Pinpoint the cell where the given text exists, returning its (x, y) midpoint coordinate. 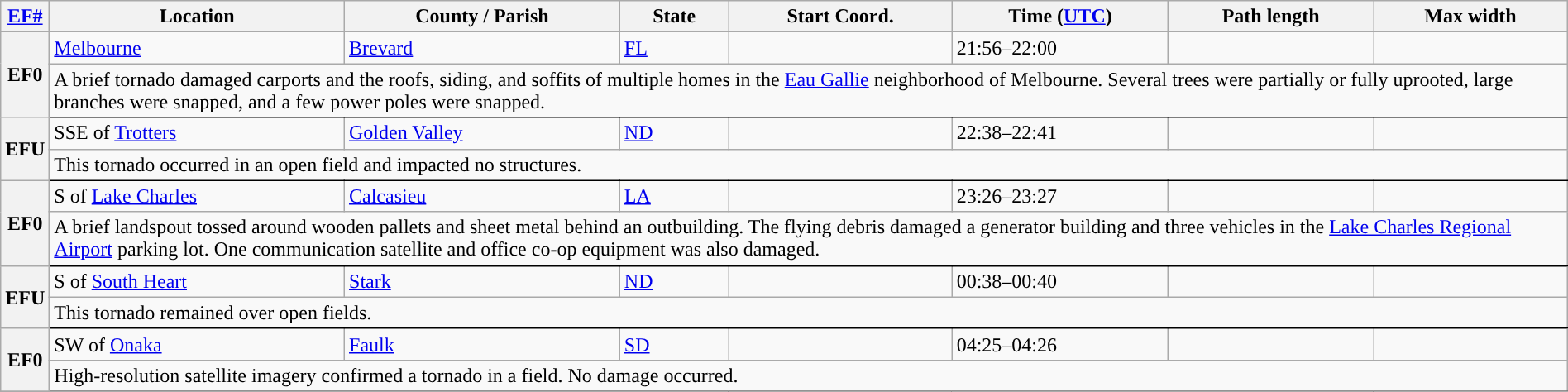
23:26–23:27 (1060, 196)
04:25–04:26 (1060, 344)
Location (197, 17)
Path length (1271, 17)
Calcasieu (483, 196)
Faulk (483, 344)
Time (UTC) (1060, 17)
Max width (1470, 17)
SD (674, 344)
22:38–22:41 (1060, 133)
21:56–22:00 (1060, 48)
State (674, 17)
EF# (25, 17)
Golden Valley (483, 133)
FL (674, 48)
High-resolution satellite imagery confirmed a tornado in a field. No damage occurred. (809, 375)
Start Coord. (840, 17)
County / Parish (483, 17)
This tornado occurred in an open field and impacted no structures. (809, 165)
SSE of Trotters (197, 133)
Stark (483, 281)
Brevard (483, 48)
SW of Onaka (197, 344)
00:38–00:40 (1060, 281)
S of Lake Charles (197, 196)
Melbourne (197, 48)
This tornado remained over open fields. (809, 313)
S of South Heart (197, 281)
LA (674, 196)
